Return (X, Y) of the center of cell containing provided text 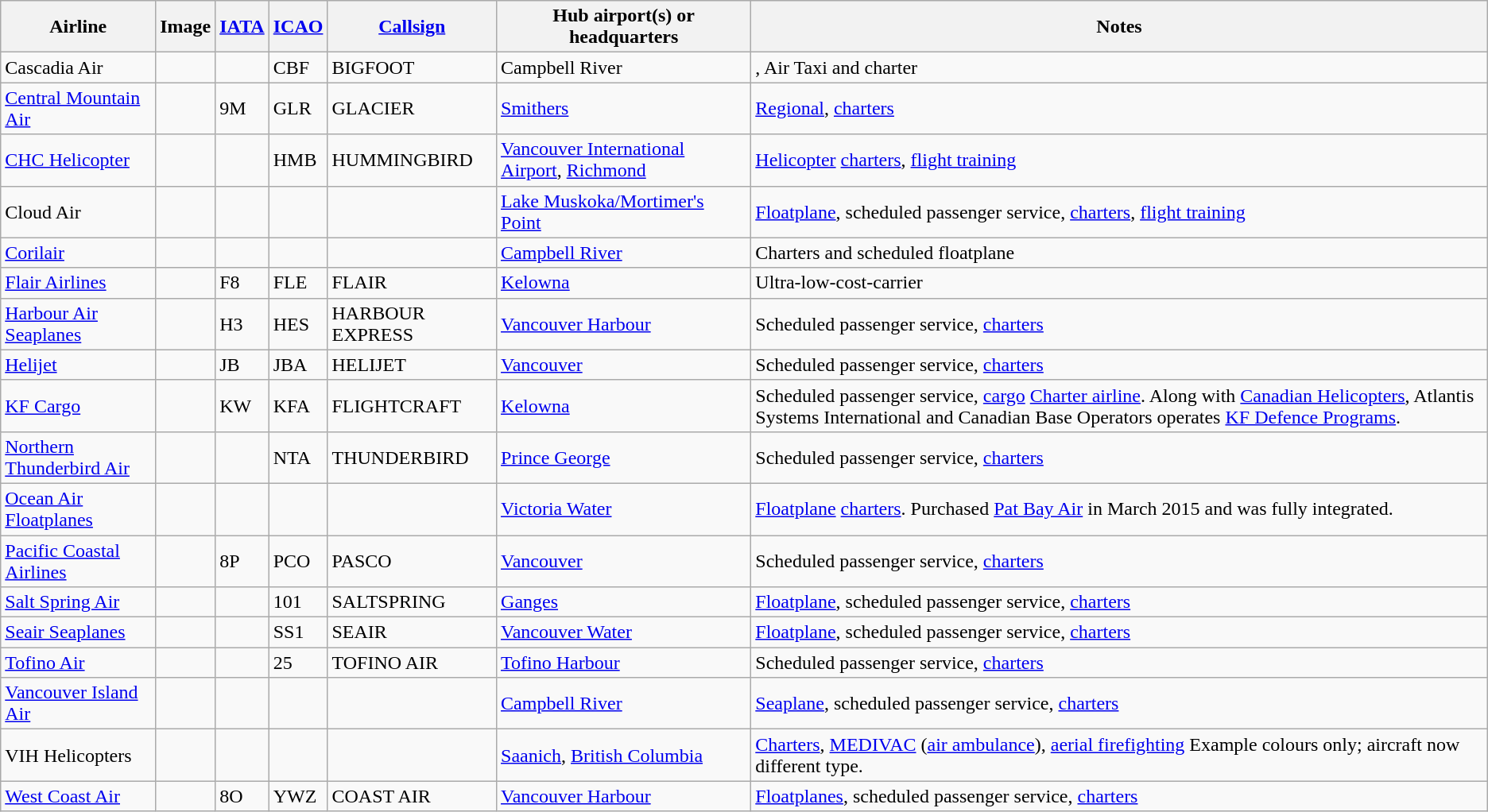
8P (242, 561)
Hub airport(s) orheadquarters (624, 27)
West Coast Air (78, 796)
Corilair (78, 253)
KW (242, 405)
9M (242, 108)
, Air Taxi and charter (1119, 68)
Floatplane charters. Purchased Pat Bay Air in March 2015 and was fully integrated. (1119, 508)
ICAO (298, 27)
Cascadia Air (78, 68)
COAST AIR (412, 796)
SEAIR (412, 632)
101 (298, 602)
Callsign (412, 27)
CHC Helicopter (78, 160)
YWZ (298, 796)
HES (298, 324)
HELIJET (412, 365)
SALTSPRING (412, 602)
Vancouver International Airport, Richmond (624, 160)
Tofino Air (78, 663)
VIH Helicopters (78, 755)
Regional, charters (1119, 108)
Saanich, British Columbia (624, 755)
SS1 (298, 632)
PCO (298, 561)
HUMMINGBIRD (412, 160)
Floatplanes, scheduled passenger service, charters (1119, 796)
Ganges (624, 602)
Airline (78, 27)
Helijet (78, 365)
25 (298, 663)
Victoria Water (624, 508)
Flair Airlines (78, 283)
Helicopter charters, flight training (1119, 160)
HMB (298, 160)
THUNDERBIRD (412, 458)
Northern Thunderbird Air (78, 458)
Charters and scheduled floatplane (1119, 253)
PASCO (412, 561)
Notes (1119, 27)
GLACIER (412, 108)
Pacific Coastal Airlines (78, 561)
KFA (298, 405)
IATA (242, 27)
F8 (242, 283)
Seaplane, scheduled passenger service, charters (1119, 704)
Smithers (624, 108)
Seair Seaplanes (78, 632)
JB (242, 365)
Charters, MEDIVAC (air ambulance), aerial firefighting Example colours only; aircraft now different type. (1119, 755)
HARBOUR EXPRESS (412, 324)
Floatplane, scheduled passenger service, charters, flight training (1119, 211)
Tofino Harbour (624, 663)
8O (242, 796)
TOFINO AIR (412, 663)
FLE (298, 283)
Vancouver Water (624, 632)
JBA (298, 365)
FLIGHTCRAFT (412, 405)
CBF (298, 68)
Vancouver Island Air (78, 704)
GLR (298, 108)
Central Mountain Air (78, 108)
KF Cargo (78, 405)
Ultra-low-cost-carrier (1119, 283)
Ocean Air Floatplanes (78, 508)
H3 (242, 324)
BIGFOOT (412, 68)
Prince George (624, 458)
Harbour Air Seaplanes (78, 324)
FLAIR (412, 283)
Cloud Air (78, 211)
Image (186, 27)
Lake Muskoka/Mortimer's Point (624, 211)
NTA (298, 458)
Salt Spring Air (78, 602)
